Locate the cell with the specified text and output its [x, y] center coordinate. 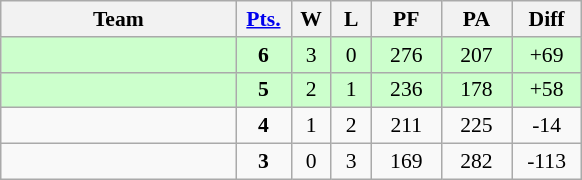
+69 [547, 55]
6 [264, 55]
169 [406, 162]
236 [406, 90]
+58 [547, 90]
PA [476, 19]
5 [264, 90]
207 [476, 55]
PF [406, 19]
211 [406, 126]
282 [476, 162]
Diff [547, 19]
Pts. [264, 19]
L [351, 19]
W [311, 19]
-14 [547, 126]
178 [476, 90]
4 [264, 126]
225 [476, 126]
Team [118, 19]
-113 [547, 162]
276 [406, 55]
